Detect which cell encompasses the target text, then output its (X, Y) center coordinate. 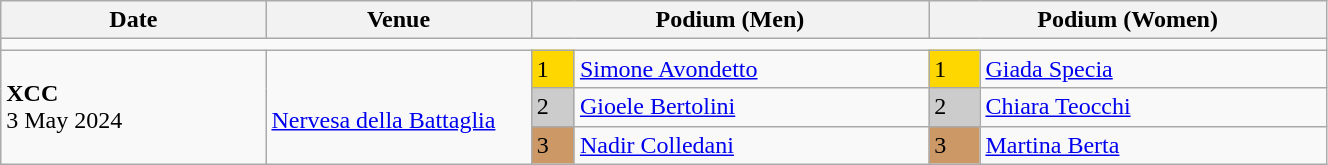
Martina Berta (1154, 145)
Giada Specia (1154, 69)
Podium (Women) (1128, 20)
Simone Avondetto (751, 69)
Nadir Colledani (751, 145)
XCC 3 May 2024 (134, 107)
Venue (398, 20)
Chiara Teocchi (1154, 107)
Date (134, 20)
Gioele Bertolini (751, 107)
Podium (Men) (730, 20)
Nervesa della Battaglia (398, 107)
